Find where the given text appears and provide that cell's center as (X, Y) coordinate. 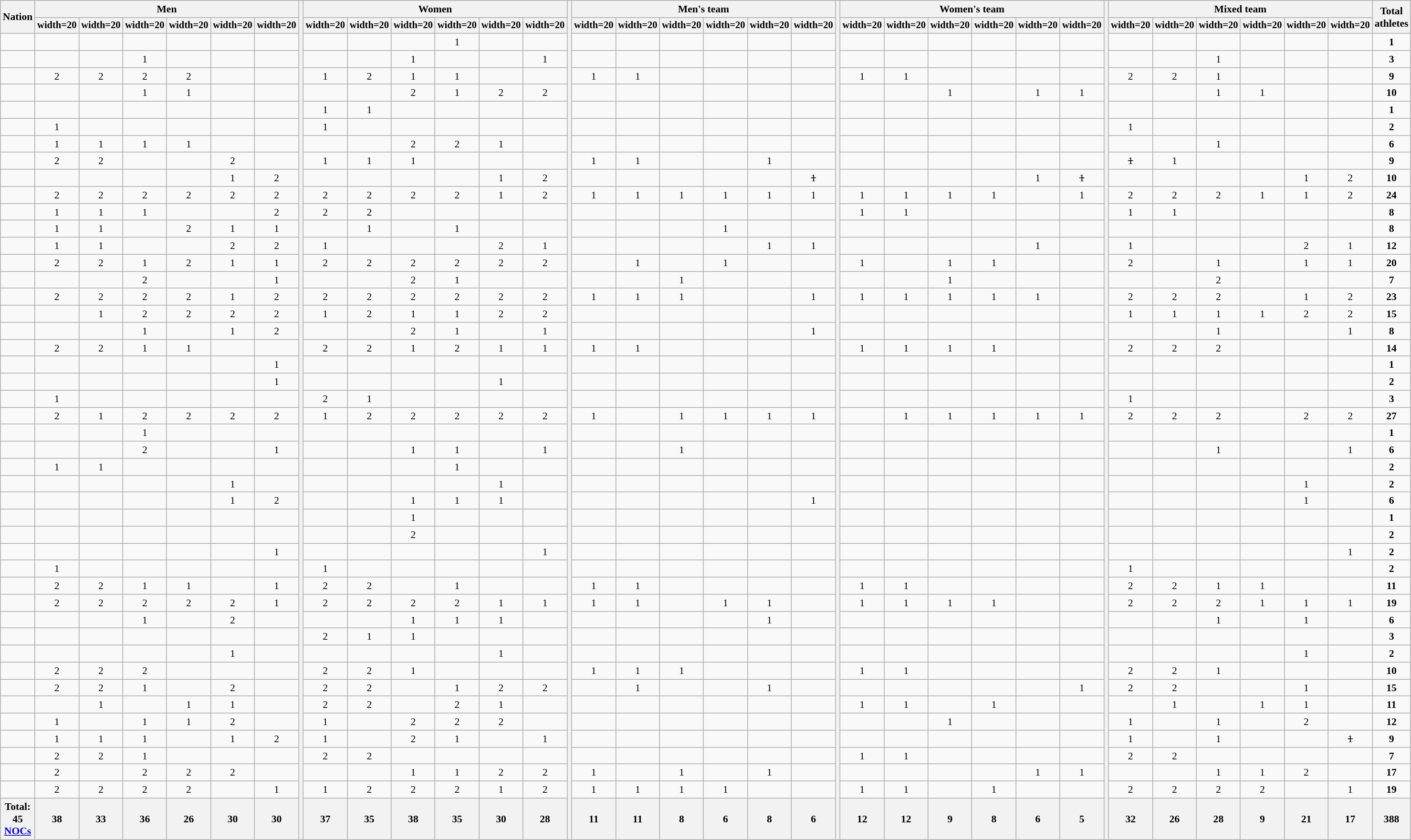
Men's team (703, 9)
23 (1391, 297)
Men (167, 9)
Women (435, 9)
388 (1391, 819)
Total: 45 NOCs (18, 819)
24 (1391, 195)
Women's team (972, 9)
20 (1391, 263)
Nation (18, 17)
27 (1391, 416)
Mixed team (1240, 9)
33 (101, 819)
36 (145, 819)
Totalathletes (1391, 17)
21 (1306, 819)
14 (1391, 348)
37 (325, 819)
32 (1130, 819)
5 (1082, 819)
